Identify which cell holds the provided text, then report its (x, y) central coordinate. 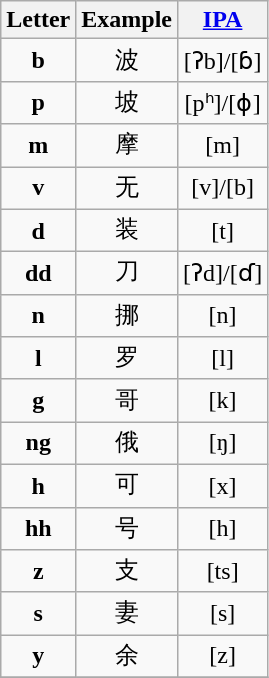
支 (127, 572)
Example (127, 20)
俄 (127, 444)
[t] (223, 230)
[h] (223, 528)
s (38, 614)
p (38, 102)
IPA (223, 20)
[ŋ] (223, 444)
hh (38, 528)
[ʔb]/[ɓ] (223, 60)
挪 (127, 316)
y (38, 656)
余 (127, 656)
l (38, 358)
刀 (127, 274)
[l] (223, 358)
m (38, 146)
[x] (223, 486)
ng (38, 444)
[m] (223, 146)
无 (127, 188)
g (38, 400)
d (38, 230)
z (38, 572)
罗 (127, 358)
[s] (223, 614)
号 (127, 528)
妻 (127, 614)
装 (127, 230)
坡 (127, 102)
[v]/[b] (223, 188)
dd (38, 274)
[pʰ]/[ɸ] (223, 102)
波 (127, 60)
v (38, 188)
[k] (223, 400)
[ʔd]/[ɗ] (223, 274)
[z] (223, 656)
h (38, 486)
哥 (127, 400)
b (38, 60)
[ts] (223, 572)
n (38, 316)
[n] (223, 316)
Letter (38, 20)
摩 (127, 146)
可 (127, 486)
